Return the [X, Y] coordinate for the center point of the cell that contains the specified text.  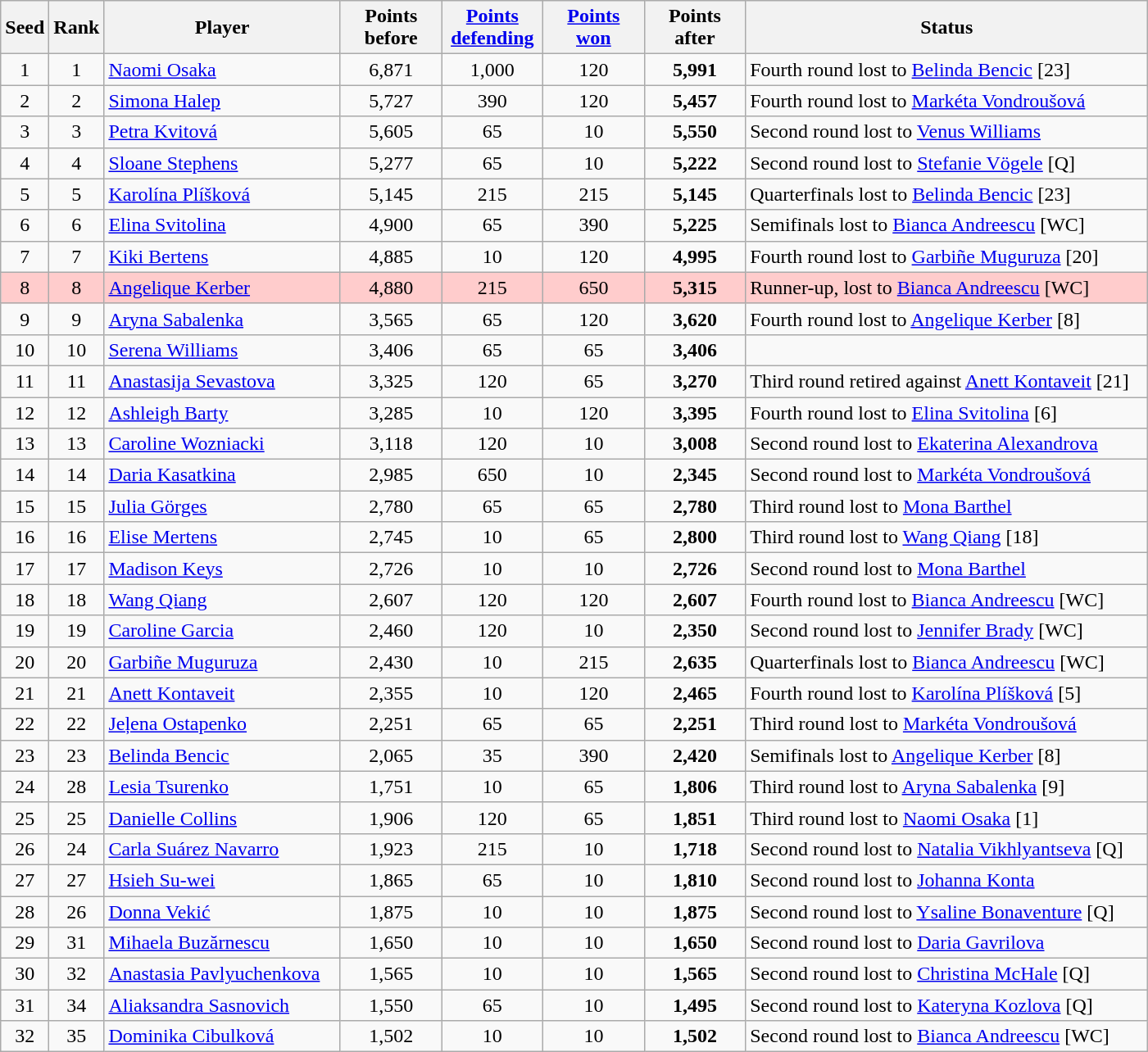
3,118 [391, 444]
5,991 [695, 70]
Donna Vekić [223, 912]
5,225 [695, 225]
2,465 [695, 693]
Third round lost to Mona Barthel [947, 506]
Points after [695, 28]
2,800 [695, 537]
5,605 [391, 132]
Garbiñe Muguruza [223, 662]
Points won [594, 28]
1,718 [695, 849]
Fourth round lost to Angelique Kerber [8] [947, 319]
1,495 [695, 1005]
2,635 [695, 662]
Madison Keys [223, 569]
Rank [77, 28]
Daria Kasatkina [223, 475]
4,880 [391, 288]
1,906 [391, 818]
2,355 [391, 693]
1,000 [492, 70]
Quarterfinals lost to Belinda Bencic [23] [947, 194]
Ashleigh Barty [223, 412]
4,900 [391, 225]
3,008 [695, 444]
Dominika Cibulková [223, 1036]
Lesia Tsurenko [223, 787]
Aliaksandra Sasnovich [223, 1005]
1,806 [695, 787]
6,871 [391, 70]
Sloane Stephens [223, 163]
1,810 [695, 880]
Fourth round lost to Karolína Plíšková [5] [947, 693]
Serena Williams [223, 350]
Second round lost to Jennifer Brady [WC] [947, 631]
Jeļena Ostapenko [223, 724]
Petra Kvitová [223, 132]
Third round lost to Markéta Vondroušová [947, 724]
4,995 [695, 256]
5,727 [391, 101]
2,420 [695, 755]
5,315 [695, 288]
30 [25, 974]
2,345 [695, 475]
Carla Suárez Navarro [223, 849]
Second round lost to Ekaterina Alexandrova [947, 444]
Anastasija Sevastova [223, 381]
Second round lost to Daria Gavrilova [947, 943]
29 [25, 943]
34 [77, 1005]
2,065 [391, 755]
3,620 [695, 319]
Belinda Bencic [223, 755]
Julia Görges [223, 506]
2,460 [391, 631]
Second round lost to Natalia Vikhlyantseva [Q] [947, 849]
3,325 [391, 381]
Second round lost to Johanna Konta [947, 880]
Kiki Bertens [223, 256]
Second round lost to Stefanie Vögele [Q] [947, 163]
Quarterfinals lost to Bianca Andreescu [WC] [947, 662]
Fourth round lost to Elina Svitolina [6] [947, 412]
Wang Qiang [223, 600]
Second round lost to Ysaline Bonaventure [Q] [947, 912]
Second round lost to Christina McHale [Q] [947, 974]
Karolína Plíšková [223, 194]
Second round lost to Venus Williams [947, 132]
Status [947, 28]
Mihaela Buzărnescu [223, 943]
3,395 [695, 412]
1,550 [391, 1005]
Fourth round lost to Garbiñe Muguruza [20] [947, 256]
Runner-up, lost to Bianca Andreescu [WC] [947, 288]
2,430 [391, 662]
5,550 [695, 132]
3,270 [695, 381]
5,277 [391, 163]
Third round retired against Anett Kontaveit [21] [947, 381]
3,565 [391, 319]
Second round lost to Mona Barthel [947, 569]
2,350 [695, 631]
Player [223, 28]
3,285 [391, 412]
5,222 [695, 163]
Fourth round lost to Belinda Bencic [23] [947, 70]
1,865 [391, 880]
Anastasia Pavlyuchenkova [223, 974]
1,751 [391, 787]
Semifinals lost to Angelique Kerber [8] [947, 755]
4,885 [391, 256]
Elina Svitolina [223, 225]
Points before [391, 28]
Second round lost to Markéta Vondroušová [947, 475]
2,745 [391, 537]
Fourth round lost to Markéta Vondroušová [947, 101]
Simona Halep [223, 101]
Points defending [492, 28]
1,923 [391, 849]
Caroline Garcia [223, 631]
Naomi Osaka [223, 70]
Second round lost to Kateryna Kozlova [Q] [947, 1005]
Third round lost to Wang Qiang [18] [947, 537]
Second round lost to Bianca Andreescu [WC] [947, 1036]
Semifinals lost to Bianca Andreescu [WC] [947, 225]
1,851 [695, 818]
Caroline Wozniacki [223, 444]
Danielle Collins [223, 818]
Anett Kontaveit [223, 693]
Third round lost to Aryna Sabalenka [9] [947, 787]
Angelique Kerber [223, 288]
Seed [25, 28]
Aryna Sabalenka [223, 319]
2,985 [391, 475]
5,457 [695, 101]
Fourth round lost to Bianca Andreescu [WC] [947, 600]
Elise Mertens [223, 537]
Hsieh Su-wei [223, 880]
Third round lost to Naomi Osaka [1] [947, 818]
